Extract the (x, y) coordinate from the center of the cell holding the provided text.  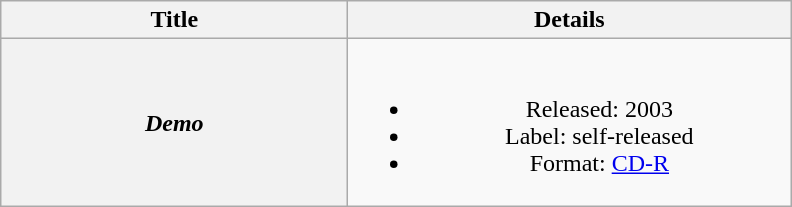
Released: 2003Label: self-releasedFormat: CD-R (570, 122)
Demo (174, 122)
Title (174, 20)
Details (570, 20)
